Identify which cell holds the provided text, then report its (X, Y) central coordinate. 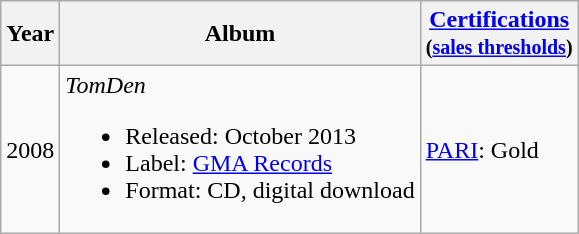
Certifications(sales thresholds) (499, 34)
Year (30, 34)
PARI: Gold (499, 150)
TomDenReleased: October 2013Label: GMA RecordsFormat: CD, digital download (240, 150)
Album (240, 34)
2008 (30, 150)
